Locate the cell with the specified text and output its (X, Y) center coordinate. 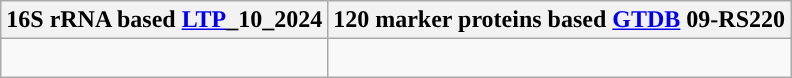
16S rRNA based LTP_10_2024 (164, 20)
120 marker proteins based GTDB 09-RS220 (560, 20)
